For the text-containing cell, return its midpoint in [X, Y] coordinate format. 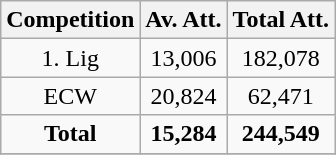
Competition [70, 20]
ECW [70, 96]
244,549 [281, 134]
13,006 [184, 58]
Total Att. [281, 20]
Av. Att. [184, 20]
182,078 [281, 58]
1. Lig [70, 58]
62,471 [281, 96]
15,284 [184, 134]
Total [70, 134]
20,824 [184, 96]
